Search for the cell housing the specified text and yield its [x, y] center coordinate. 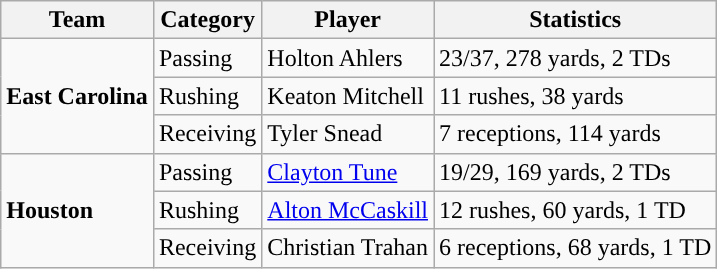
Houston [78, 210]
11 rushes, 38 yards [576, 96]
Keaton Mitchell [348, 96]
19/29, 169 yards, 2 TDs [576, 172]
Christian Trahan [348, 248]
12 rushes, 60 yards, 1 TD [576, 210]
Alton McCaskill [348, 210]
6 receptions, 68 yards, 1 TD [576, 248]
23/37, 278 yards, 2 TDs [576, 58]
Clayton Tune [348, 172]
Category [207, 20]
East Carolina [78, 96]
Tyler Snead [348, 134]
Statistics [576, 20]
7 receptions, 114 yards [576, 134]
Holton Ahlers [348, 58]
Player [348, 20]
Team [78, 20]
